Determine the (x, y) coordinate at the center of the cell enclosing the given text.  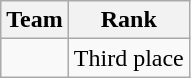
Third place (128, 58)
Rank (128, 20)
Team (35, 20)
